Return the (x, y) coordinate for the center point of the cell that contains the specified text.  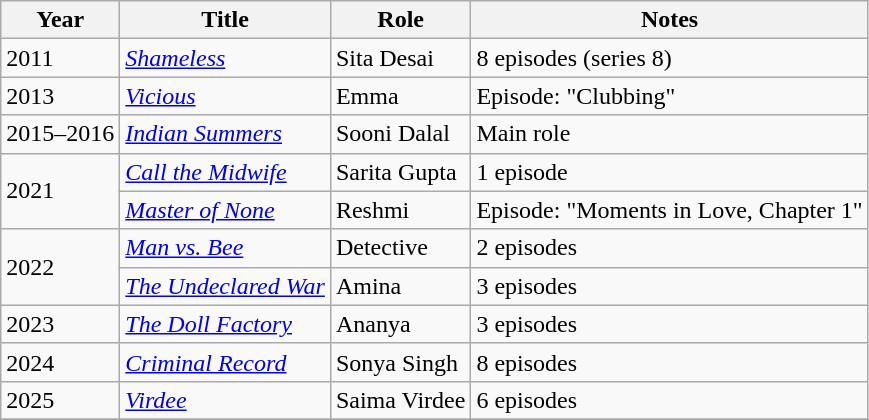
Sita Desai (400, 58)
8 episodes (670, 362)
Role (400, 20)
Notes (670, 20)
1 episode (670, 172)
Amina (400, 286)
8 episodes (series 8) (670, 58)
Master of None (226, 210)
Shameless (226, 58)
Indian Summers (226, 134)
2013 (60, 96)
Man vs. Bee (226, 248)
Call the Midwife (226, 172)
Virdee (226, 400)
2022 (60, 267)
2011 (60, 58)
Episode: "Clubbing" (670, 96)
2021 (60, 191)
The Undeclared War (226, 286)
2023 (60, 324)
Sonya Singh (400, 362)
2 episodes (670, 248)
Reshmi (400, 210)
Sarita Gupta (400, 172)
2025 (60, 400)
2015–2016 (60, 134)
6 episodes (670, 400)
The Doll Factory (226, 324)
Sooni Dalal (400, 134)
Criminal Record (226, 362)
Year (60, 20)
Saima Virdee (400, 400)
Title (226, 20)
Ananya (400, 324)
2024 (60, 362)
Vicious (226, 96)
Detective (400, 248)
Main role (670, 134)
Emma (400, 96)
Episode: "Moments in Love, Chapter 1" (670, 210)
